Detect which cell encompasses the target text, then output its [X, Y] center coordinate. 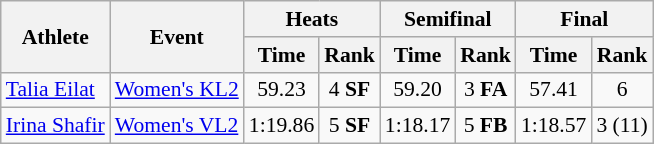
Athlete [56, 36]
1:19.86 [282, 126]
Event [177, 36]
5 FB [486, 126]
59.20 [418, 90]
57.41 [554, 90]
6 [622, 90]
5 SF [350, 126]
Final [584, 19]
Irina Shafir [56, 126]
Women's KL2 [177, 90]
1:18.57 [554, 126]
3 FA [486, 90]
Women's VL2 [177, 126]
1:18.17 [418, 126]
Semifinal [448, 19]
59.23 [282, 90]
Talia Eilat [56, 90]
Heats [312, 19]
4 SF [350, 90]
3 (11) [622, 126]
